Return the (X, Y) coordinate for the center point of the cell that contains the specified text.  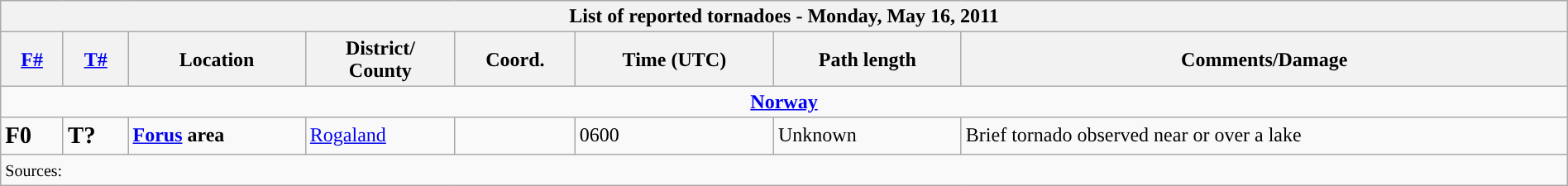
Sources: (784, 169)
Forus area (217, 136)
Path length (867, 60)
Unknown (867, 136)
F# (32, 60)
Rogaland (380, 136)
Norway (784, 102)
Time (UTC) (674, 60)
Location (217, 60)
District/County (380, 60)
F0 (32, 136)
T# (96, 60)
Comments/Damage (1264, 60)
List of reported tornadoes - Monday, May 16, 2011 (784, 17)
0600 (674, 136)
Coord. (514, 60)
T? (96, 136)
Brief tornado observed near or over a lake (1264, 136)
